Search for the cell housing the specified text and yield its [x, y] center coordinate. 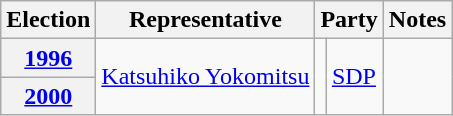
Election [48, 20]
SDP [354, 77]
Katsuhiko Yokomitsu [206, 77]
1996 [48, 58]
Notes [417, 20]
Representative [206, 20]
2000 [48, 96]
Party [349, 20]
